Determine the (X, Y) coordinate at the center of the cell enclosing the given text.  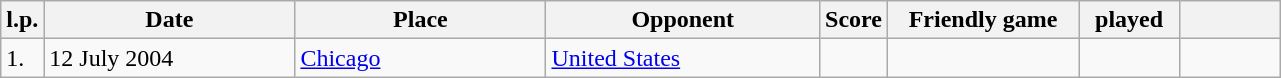
United States (683, 58)
Chicago (420, 58)
l.p. (22, 20)
Date (170, 20)
Opponent (683, 20)
1. (22, 58)
Score (854, 20)
Place (420, 20)
played (1130, 20)
Friendly game (982, 20)
12 July 2004 (170, 58)
